Capture the cell that displays the provided text and extract its (X, Y) central coordinate. 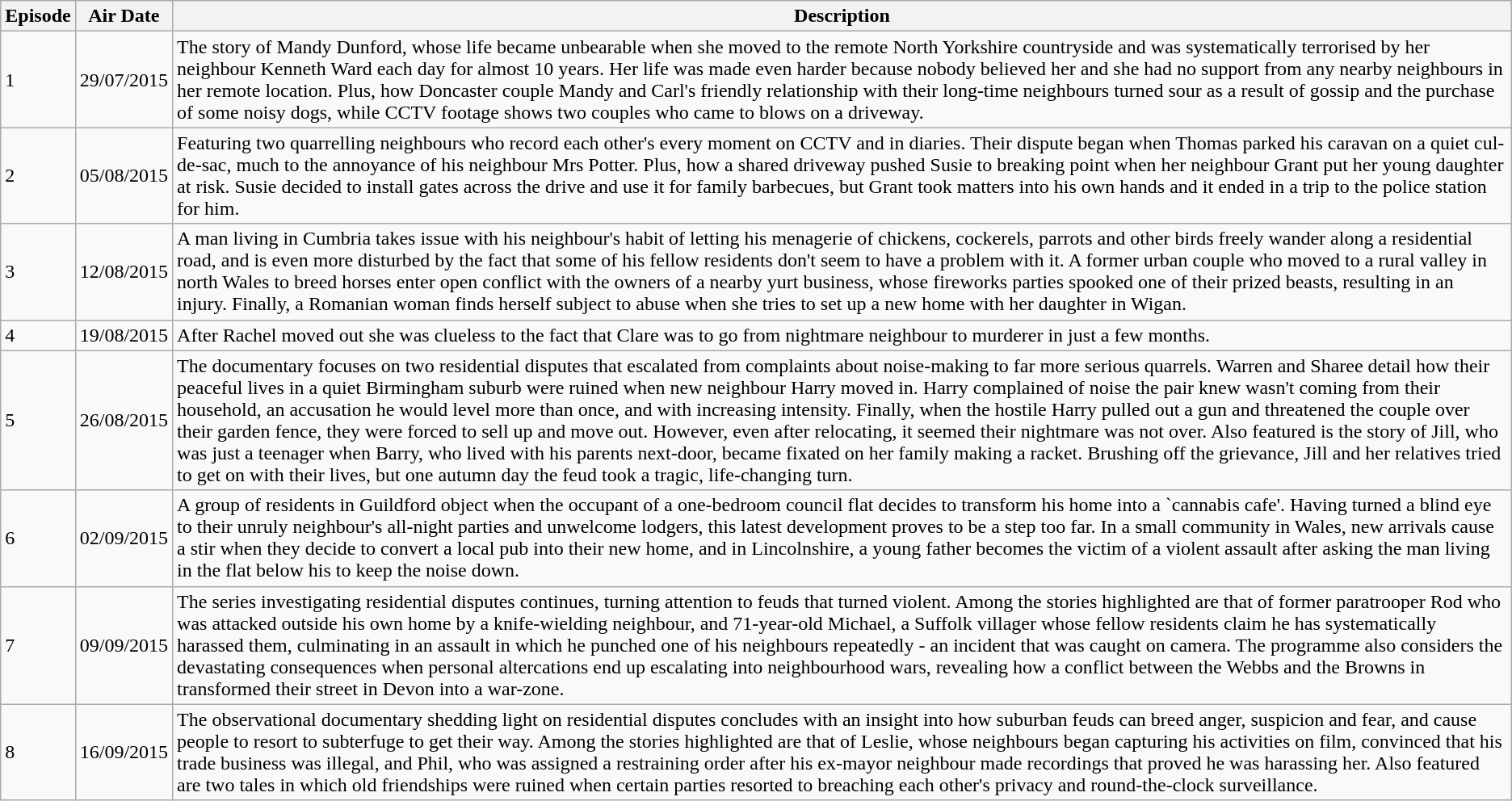
26/08/2015 (124, 420)
16/09/2015 (124, 753)
19/08/2015 (124, 335)
2 (38, 176)
7 (38, 645)
Air Date (124, 16)
3 (38, 271)
05/08/2015 (124, 176)
12/08/2015 (124, 271)
6 (38, 538)
09/09/2015 (124, 645)
After Rachel moved out she was clueless to the fact that Clare was to go from nightmare neighbour to murderer in just a few months. (842, 335)
5 (38, 420)
4 (38, 335)
8 (38, 753)
02/09/2015 (124, 538)
Description (842, 16)
29/07/2015 (124, 79)
1 (38, 79)
Episode (38, 16)
